Detect which cell encompasses the target text, then output its [x, y] center coordinate. 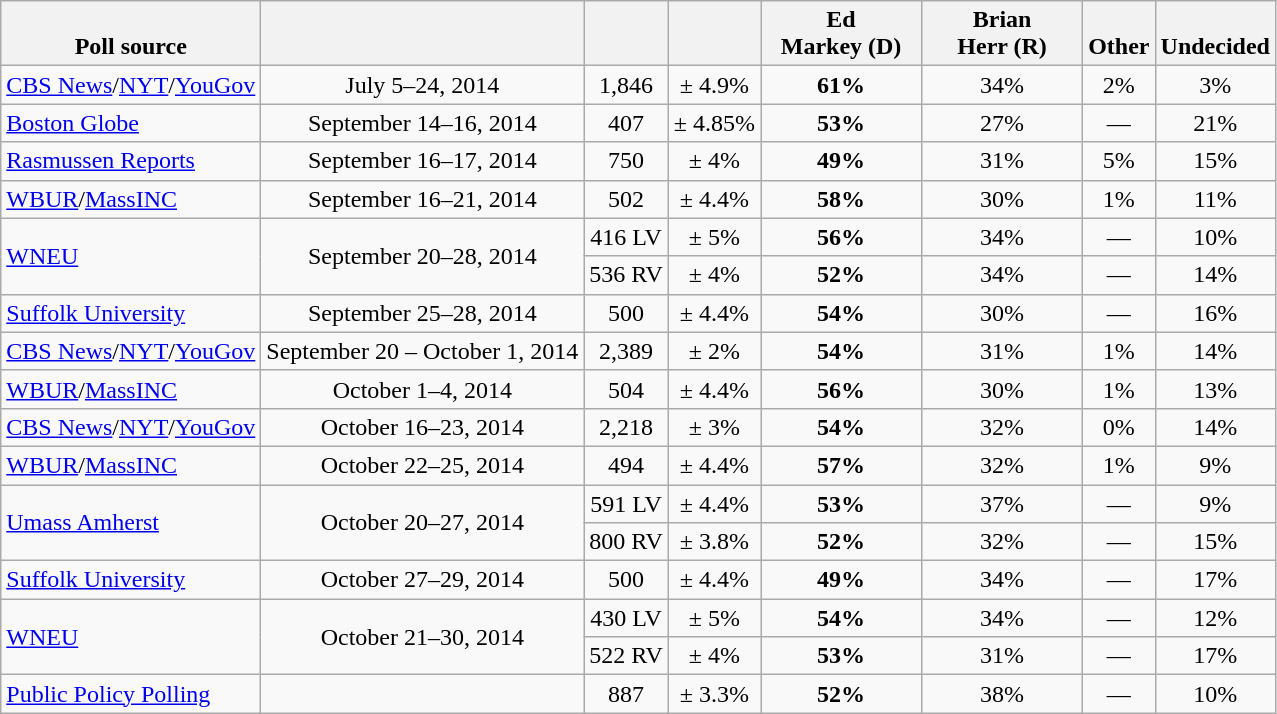
September 25–28, 2014 [422, 313]
502 [626, 199]
Undecided [1215, 34]
Rasmussen Reports [131, 161]
430 LV [626, 618]
October 21–30, 2014 [422, 637]
September 16–17, 2014 [422, 161]
504 [626, 389]
13% [1215, 389]
11% [1215, 199]
536 RV [626, 275]
October 22–25, 2014 [422, 465]
2% [1119, 85]
October 20–27, 2014 [422, 522]
887 [626, 694]
21% [1215, 123]
37% [1002, 503]
5% [1119, 161]
Other [1119, 34]
57% [842, 465]
750 [626, 161]
Boston Globe [131, 123]
October 1–4, 2014 [422, 389]
± 2% [714, 351]
61% [842, 85]
12% [1215, 618]
27% [1002, 123]
± 3% [714, 427]
September 20–28, 2014 [422, 256]
September 14–16, 2014 [422, 123]
2,389 [626, 351]
Public Policy Polling [131, 694]
± 3.8% [714, 542]
58% [842, 199]
± 3.3% [714, 694]
494 [626, 465]
September 16–21, 2014 [422, 199]
16% [1215, 313]
38% [1002, 694]
± 4.85% [714, 123]
407 [626, 123]
October 27–29, 2014 [422, 580]
2,218 [626, 427]
September 20 – October 1, 2014 [422, 351]
October 16–23, 2014 [422, 427]
EdMarkey (D) [842, 34]
July 5–24, 2014 [422, 85]
522 RV [626, 656]
0% [1119, 427]
BrianHerr (R) [1002, 34]
Poll source [131, 34]
3% [1215, 85]
Umass Amherst [131, 522]
591 LV [626, 503]
± 4.9% [714, 85]
416 LV [626, 237]
800 RV [626, 542]
1,846 [626, 85]
